Return (x, y) of the center of cell containing provided text 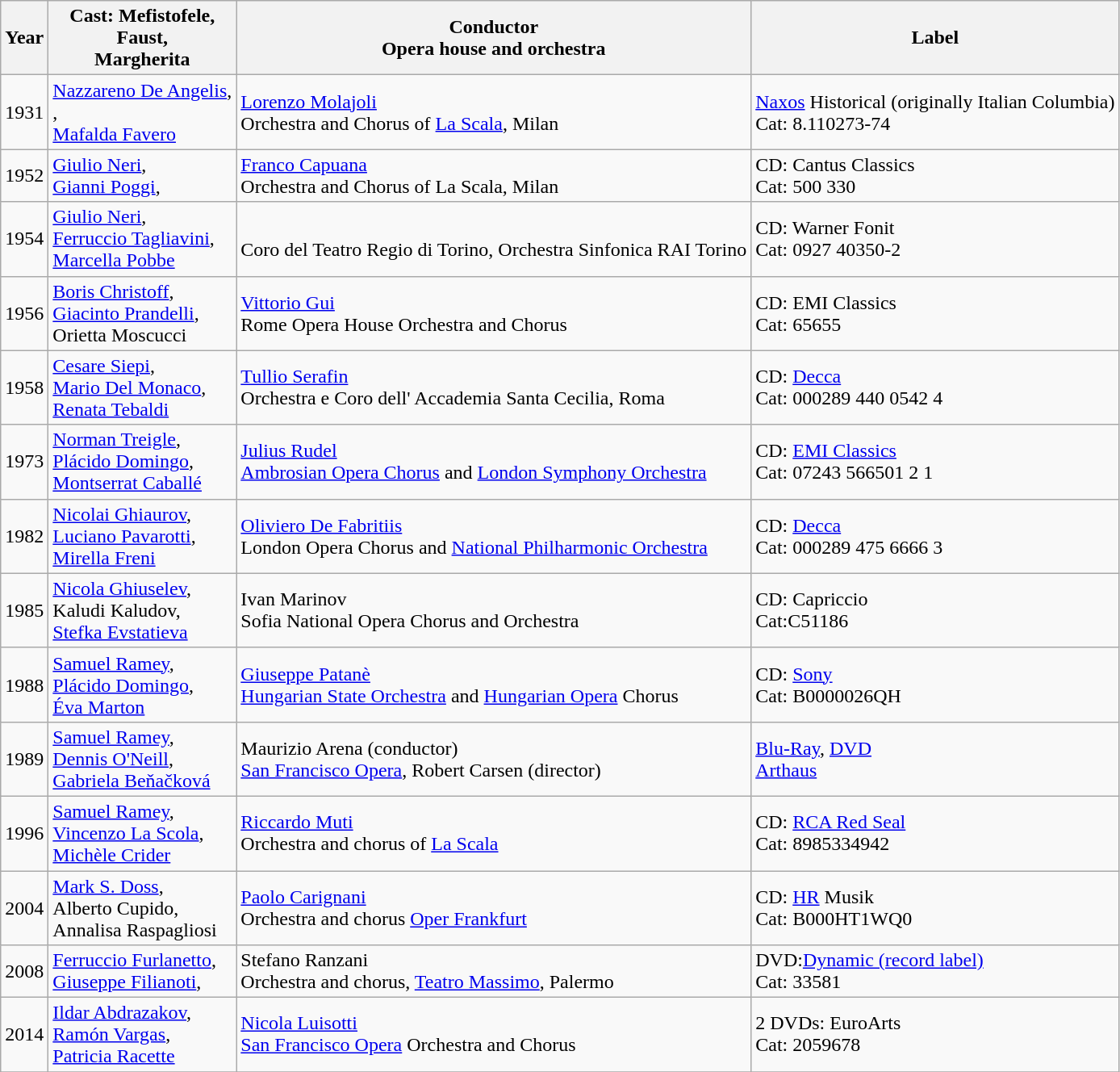
2 DVDs: EuroArtsCat: 2059678 (935, 1035)
DVD:Dynamic (record label)Cat: 33581 (935, 972)
CD: Warner FonitCat: 0927 40350-2 (935, 239)
Lorenzo MolajoliOrchestra and Chorus of La Scala, Milan (494, 112)
Ildar Abdrazakov,Ramón Vargas,Patricia Racette (142, 1035)
CD: Cantus ClassicsCat: 500 330 (935, 176)
Paolo Carignani Orchestra and chorus Oper Frankfurt (494, 907)
Blu-Ray, DVDArthaus (935, 759)
Norman Treigle,Plácido Domingo,Montserrat Caballé (142, 462)
Samuel Ramey,Dennis O'Neill,Gabriela Beňačková (142, 759)
Year (24, 38)
Franco CapuanaOrchestra and Chorus of La Scala, Milan (494, 176)
Naxos Historical (originally Italian Columbia)Cat: 8.110273-74 (935, 112)
1982 (24, 536)
1956 (24, 313)
CD: DeccaCat: 000289 440 0542 4 (935, 387)
Nicolai Ghiaurov,Luciano Pavarotti,Mirella Freni (142, 536)
Cesare Siepi,Mario Del Monaco,Renata Tebaldi (142, 387)
Nicola Ghiuselev,Kaludi Kaludov,Stefka Evstatieva (142, 610)
Stefano Ranzani Orchestra and chorus, Teatro Massimo, Palermo (494, 972)
Giulio Neri,Gianni Poggi, (142, 176)
Vittorio GuiRome Opera House Orchestra and Chorus (494, 313)
Ivan MarinovSofia National Opera Chorus and Orchestra (494, 610)
1952 (24, 176)
Mark S. Doss,Alberto Cupido,Annalisa Raspagliosi (142, 907)
2008 (24, 972)
Nicola Luisotti San Francisco Opera Orchestra and Chorus (494, 1035)
CD: EMI ClassicsCat: 07243 566501 2 1 (935, 462)
CD: HR MusikCat: B000HT1WQ0 (935, 907)
CD: EMI ClassicsCat: 65655 (935, 313)
CD: DeccaCat: 000289 475 6666 3 (935, 536)
1954 (24, 239)
1989 (24, 759)
1958 (24, 387)
Label (935, 38)
2014 (24, 1035)
1931 (24, 112)
Riccardo MutiOrchestra and chorus of La Scala (494, 833)
ConductorOpera house and orchestra (494, 38)
Oliviero De Fabritiis London Opera Chorus and National Philharmonic Orchestra (494, 536)
Boris Christoff,Giacinto Prandelli,Orietta Moscucci (142, 313)
1996 (24, 833)
1985 (24, 610)
Giulio Neri,Ferruccio Tagliavini,Marcella Pobbe (142, 239)
Coro del Teatro Regio di Torino, Orchestra Sinfonica RAI Torino (494, 239)
CD: CapriccioCat:C51186 (935, 610)
Tullio SerafinOrchestra e Coro dell' Accademia Santa Cecilia, Roma (494, 387)
Julius RudelAmbrosian Opera Chorus and London Symphony Orchestra (494, 462)
1988 (24, 685)
Maurizio Arena (conductor)San Francisco Opera, Robert Carsen (director) (494, 759)
CD: SonyCat: B0000026QH (935, 685)
Giuseppe Patanè Hungarian State Orchestra and Hungarian Opera Chorus (494, 685)
1973 (24, 462)
Samuel Ramey,Vincenzo La Scola,Michèle Crider (142, 833)
Nazzareno De Angelis,,Mafalda Favero (142, 112)
Cast: Mefistofele,Faust,Margherita (142, 38)
Samuel Ramey,Plácido Domingo,Éva Marton (142, 685)
2004 (24, 907)
CD: RCA Red SealCat: 8985334942 (935, 833)
Ferruccio Furlanetto,Giuseppe Filianoti, (142, 972)
